Extract the [X, Y] coordinate from the center of the cell holding the provided text.  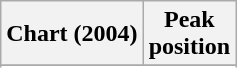
Chart (2004) [72, 34]
Peakposition [189, 34]
